Return [x, y] of the center of cell containing provided text 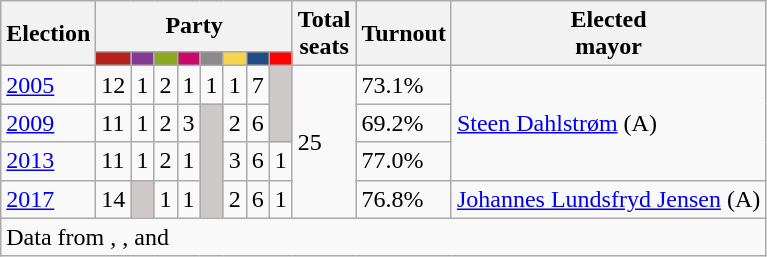
69.2% [404, 123]
Electedmayor [608, 34]
Johannes Lundsfryd Jensen (A) [608, 199]
14 [114, 199]
2009 [48, 123]
2005 [48, 85]
Turnout [404, 34]
12 [114, 85]
25 [324, 142]
Party [194, 26]
76.8% [404, 199]
2013 [48, 161]
Steen Dahlstrøm (A) [608, 123]
Totalseats [324, 34]
Data from , , and [384, 237]
7 [258, 85]
73.1% [404, 85]
Election [48, 34]
77.0% [404, 161]
2017 [48, 199]
